Return [x, y] of the center of cell containing provided text 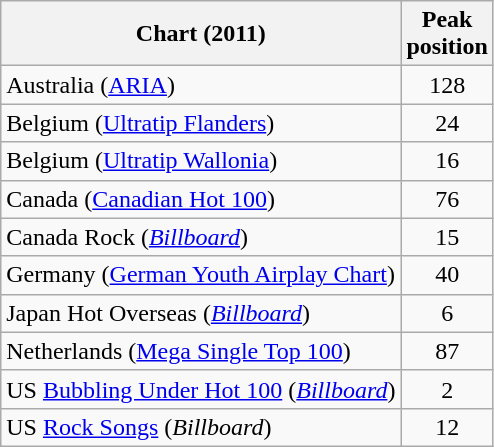
12 [447, 427]
Canada (Canadian Hot 100) [201, 199]
Japan Hot Overseas (Billboard) [201, 313]
US Rock Songs (Billboard) [201, 427]
Australia (ARIA) [201, 85]
87 [447, 351]
128 [447, 85]
40 [447, 275]
Peakposition [447, 34]
Belgium (Ultratip Flanders) [201, 123]
2 [447, 389]
Germany (German Youth Airplay Chart) [201, 275]
15 [447, 237]
Netherlands (Mega Single Top 100) [201, 351]
US Bubbling Under Hot 100 (Billboard) [201, 389]
76 [447, 199]
6 [447, 313]
Chart (2011) [201, 34]
Belgium (Ultratip Wallonia) [201, 161]
Canada Rock (Billboard) [201, 237]
24 [447, 123]
16 [447, 161]
